Determine the [X, Y] coordinate at the center of the cell enclosing the given text.  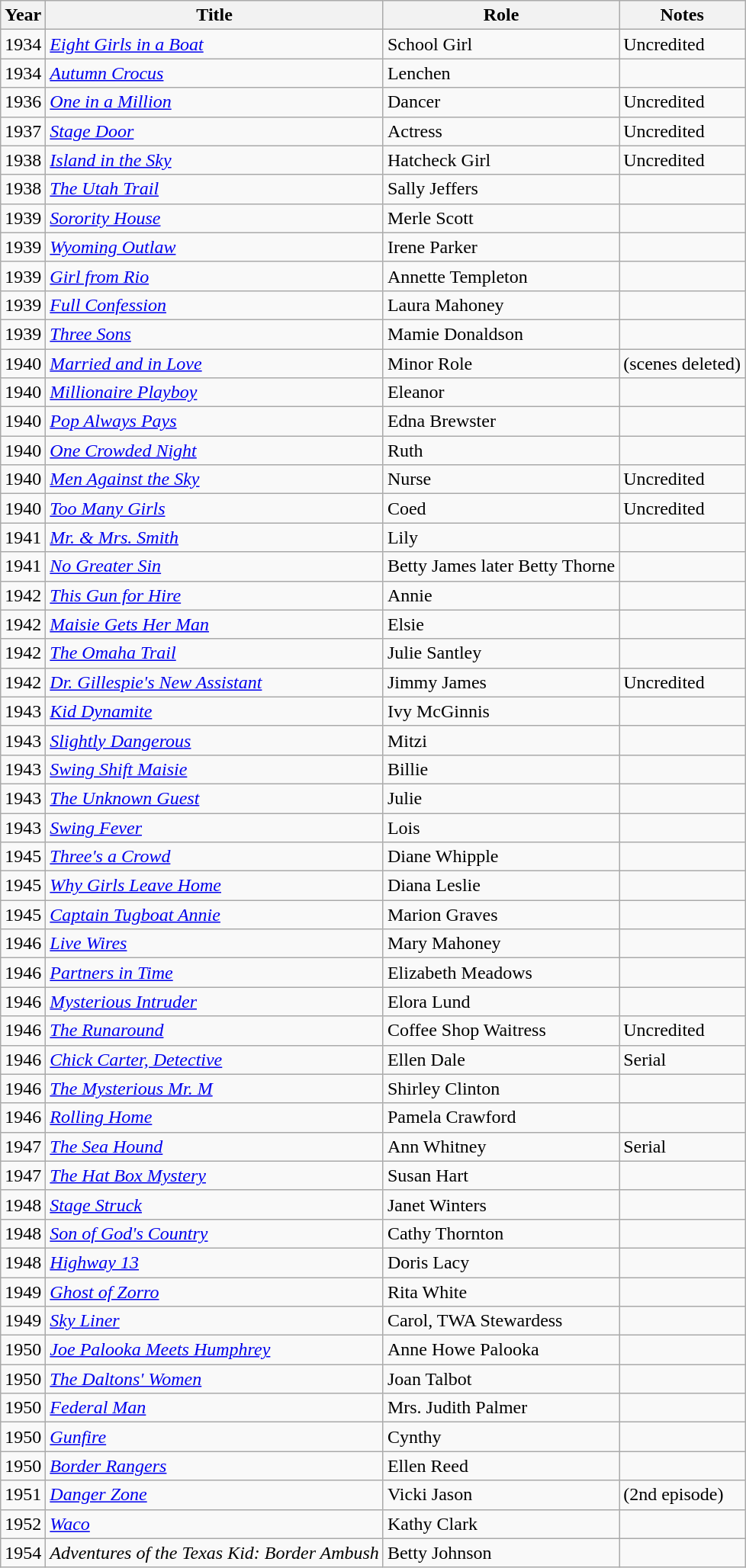
Role [500, 15]
Swing Fever [215, 827]
Actress [500, 131]
Title [215, 15]
The Unknown Guest [215, 798]
Edna Brewster [500, 422]
Year [23, 15]
Julie Santley [500, 653]
Sky Liner [215, 1321]
The Hat Box Mystery [215, 1175]
Pamela Crawford [500, 1117]
Three Sons [215, 334]
Maisie Gets Her Man [215, 624]
Doris Lacy [500, 1262]
Merle Scott [500, 218]
Full Confession [215, 305]
Jimmy James [500, 682]
Elsie [500, 624]
Irene Parker [500, 247]
Mysterious Intruder [215, 1002]
1954 [23, 1553]
Son of God's Country [215, 1233]
One in a Million [215, 102]
Rolling Home [215, 1117]
Betty James later Betty Thorne [500, 566]
The Omaha Trail [215, 653]
1936 [23, 102]
Autumn Crocus [215, 73]
Diana Leslie [500, 886]
Ellen Dale [500, 1060]
One Crowded Night [215, 451]
Anne Howe Palooka [500, 1350]
Hatcheck Girl [500, 160]
Vicki Jason [500, 1495]
Danger Zone [215, 1495]
Marion Graves [500, 915]
1937 [23, 131]
Elizabeth Meadows [500, 973]
Mr. & Mrs. Smith [215, 537]
Adventures of the Texas Kid: Border Ambush [215, 1553]
Annie [500, 595]
Sally Jeffers [500, 189]
Rita White [500, 1292]
Waco [215, 1524]
Sorority House [215, 218]
Mitzi [500, 740]
(scenes deleted) [682, 364]
1952 [23, 1524]
The Runaround [215, 1031]
Carol, TWA Stewardess [500, 1321]
Minor Role [500, 364]
Swing Shift Maisie [215, 769]
Why Girls Leave Home [215, 886]
Lenchen [500, 73]
The Mysterious Mr. M [215, 1089]
Betty Johnson [500, 1553]
The Daltons' Women [215, 1379]
Nurse [500, 479]
Slightly Dangerous [215, 740]
Chick Carter, Detective [215, 1060]
Married and in Love [215, 364]
Lois [500, 827]
Joe Palooka Meets Humphrey [215, 1350]
Stage Struck [215, 1204]
Highway 13 [215, 1262]
Ivy McGinnis [500, 711]
Men Against the Sky [215, 479]
Julie [500, 798]
Girl from Rio [215, 276]
Kathy Clark [500, 1524]
Wyoming Outlaw [215, 247]
Too Many Girls [215, 508]
Eight Girls in a Boat [215, 44]
The Utah Trail [215, 189]
This Gun for Hire [215, 595]
Diane Whipple [500, 857]
Ann Whitney [500, 1146]
Coffee Shop Waitress [500, 1031]
Elora Lund [500, 1002]
Shirley Clinton [500, 1089]
Janet Winters [500, 1204]
Stage Door [215, 131]
Federal Man [215, 1408]
Laura Mahoney [500, 305]
Ellen Reed [500, 1466]
Cathy Thornton [500, 1233]
Gunfire [215, 1437]
No Greater Sin [215, 566]
Lily [500, 537]
Pop Always Pays [215, 422]
Mamie Donaldson [500, 334]
Millionaire Playboy [215, 393]
Three's a Crowd [215, 857]
Captain Tugboat Annie [215, 915]
Partners in Time [215, 973]
Dr. Gillespie's New Assistant [215, 682]
Kid Dynamite [215, 711]
Border Rangers [215, 1466]
(2nd episode) [682, 1495]
Joan Talbot [500, 1379]
Ghost of Zorro [215, 1292]
Eleanor [500, 393]
Susan Hart [500, 1175]
Notes [682, 15]
Dancer [500, 102]
Billie [500, 769]
Coed [500, 508]
Live Wires [215, 944]
1951 [23, 1495]
Ruth [500, 451]
Annette Templeton [500, 276]
School Girl [500, 44]
Mrs. Judith Palmer [500, 1408]
Mary Mahoney [500, 944]
Cynthy [500, 1437]
Island in the Sky [215, 160]
The Sea Hound [215, 1146]
